Return [x, y] of the center of cell containing provided text 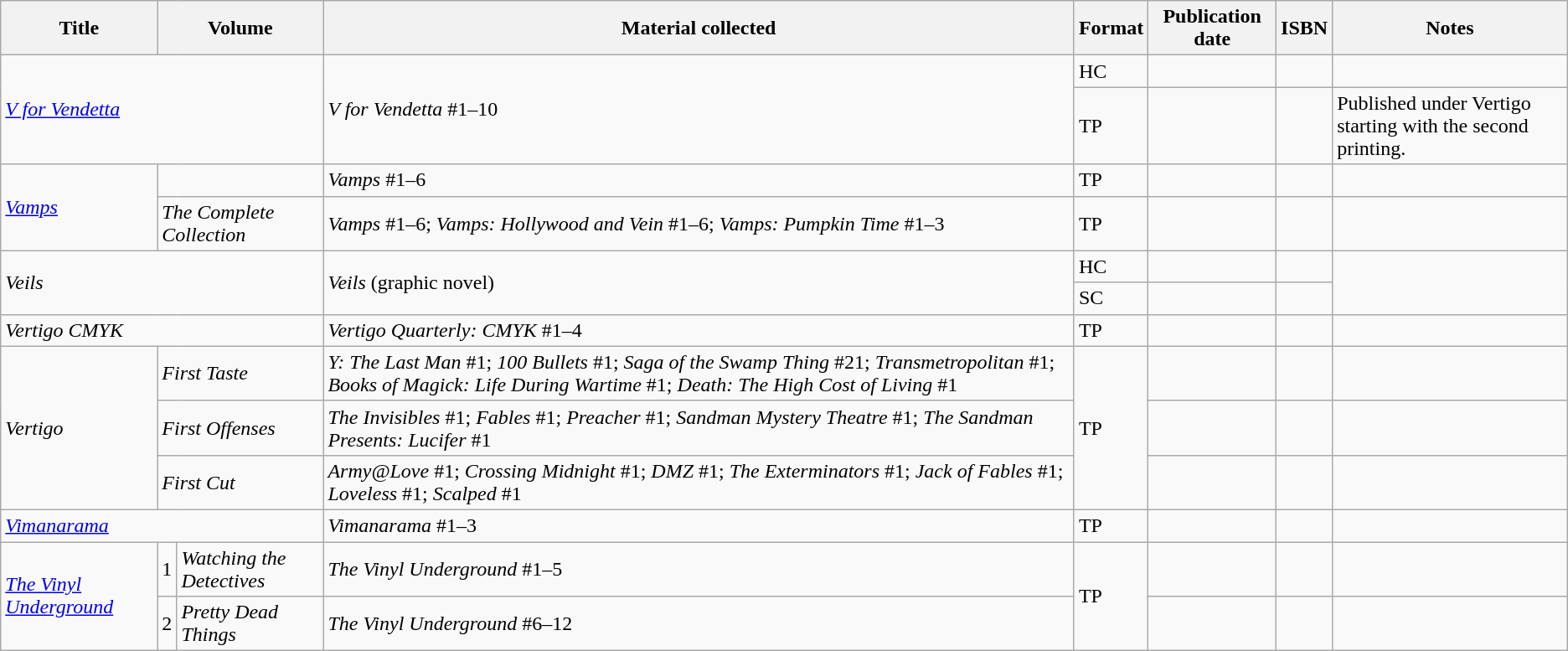
First Taste [240, 374]
Vamps [79, 208]
Veils (graphic novel) [699, 282]
The Vinyl Underground [79, 596]
Format [1111, 28]
Veils [162, 282]
Vamps #1–6 [699, 180]
Vertigo CMYK [162, 330]
First Cut [240, 483]
V for Vendetta [162, 110]
Publication date [1213, 28]
2 [168, 623]
Vertigo [79, 427]
Published under Vertigo starting with the second printing. [1451, 126]
Pretty Dead Things [250, 623]
Title [79, 28]
The Invisibles #1; Fables #1; Preacher #1; Sandman Mystery Theatre #1; The Sandman Presents: Lucifer #1 [699, 427]
Volume [240, 28]
Material collected [699, 28]
The Complete Collection [240, 223]
Vertigo Quarterly: CMYK #1–4 [699, 330]
1 [168, 568]
Watching the Detectives [250, 568]
Vamps #1–6; Vamps: Hollywood and Vein #1–6; Vamps: Pumpkin Time #1–3 [699, 223]
Notes [1451, 28]
ISBN [1305, 28]
The Vinyl Underground #6–12 [699, 623]
SC [1111, 298]
Army@Love #1; Crossing Midnight #1; DMZ #1; The Exterminators #1; Jack of Fables #1; Loveless #1; Scalped #1 [699, 483]
The Vinyl Underground #1–5 [699, 568]
First Offenses [240, 427]
Vimanarama #1–3 [699, 525]
Vimanarama [162, 525]
V for Vendetta #1–10 [699, 110]
